From the cell containing the given text, extract its center point as [X, Y] coordinate. 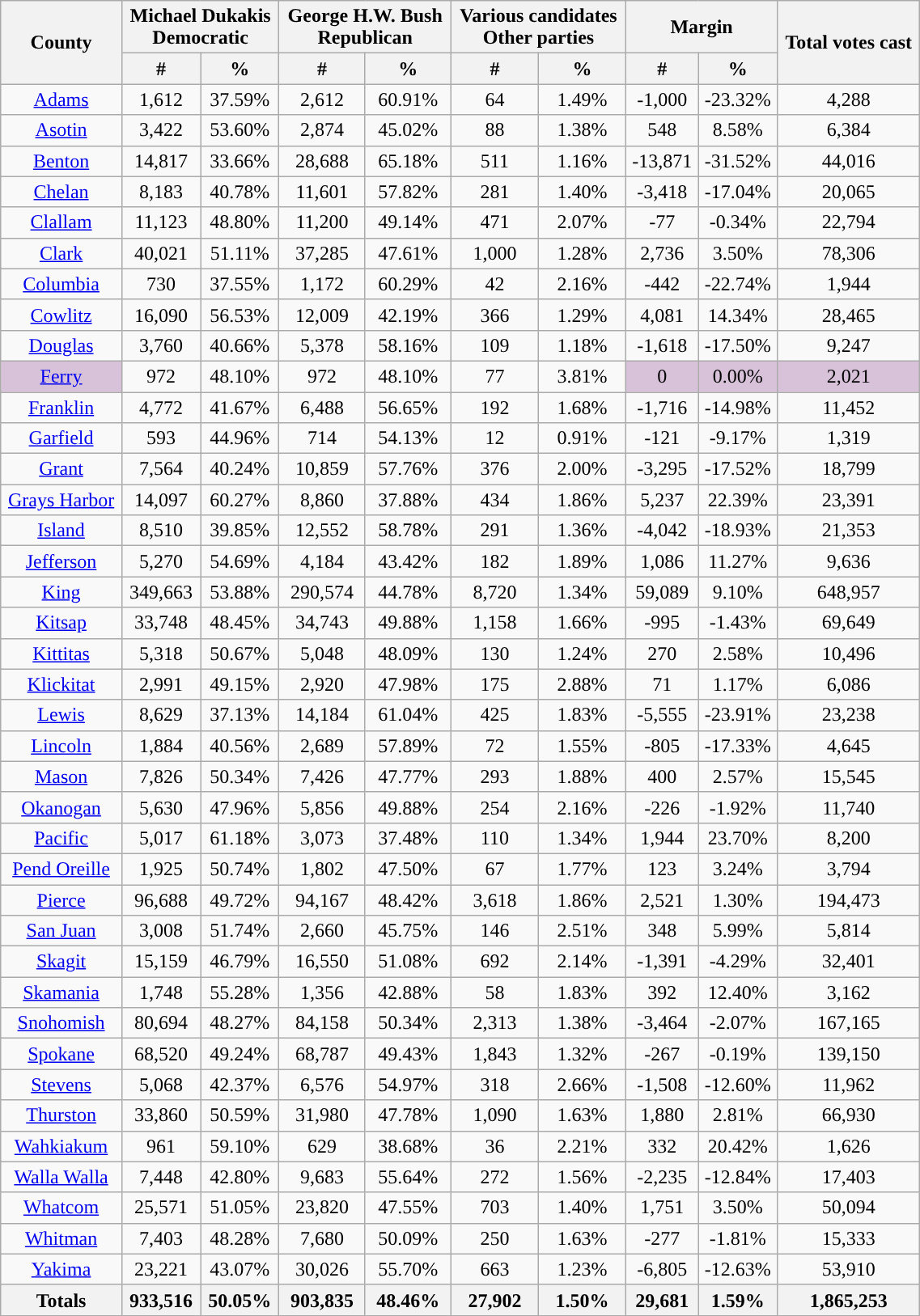
65.18% [408, 161]
2.07% [582, 222]
2.57% [738, 776]
43.07% [240, 1269]
-1,000 [662, 99]
-3,295 [662, 469]
9.10% [738, 592]
55.70% [408, 1269]
69,649 [849, 623]
1.23% [582, 1269]
8,183 [160, 192]
14,184 [322, 715]
-0.19% [738, 1054]
68,520 [160, 1054]
Jefferson [61, 561]
130 [494, 654]
Clallam [61, 222]
-77 [662, 222]
8,860 [322, 500]
1.30% [738, 900]
1,086 [662, 561]
139,150 [849, 1054]
Kitsap [61, 623]
629 [322, 1146]
23,238 [849, 715]
50.05% [240, 1300]
2,874 [322, 130]
3,073 [322, 838]
12.40% [738, 992]
6,086 [849, 684]
64 [494, 99]
8,629 [160, 715]
511 [494, 161]
3.24% [738, 869]
14.34% [738, 315]
61.18% [240, 838]
4,288 [849, 99]
1.89% [582, 561]
48.45% [240, 623]
1.32% [582, 1054]
1,626 [849, 1146]
Lincoln [61, 746]
11,452 [849, 407]
Total votes cast [849, 42]
1.29% [582, 315]
Stevens [61, 1085]
7,680 [322, 1238]
49.24% [240, 1054]
72 [494, 746]
-1,508 [662, 1085]
Grant [61, 469]
45.02% [408, 130]
5,630 [160, 807]
146 [494, 931]
7,448 [160, 1177]
67 [494, 869]
-12.84% [738, 1177]
Kittitas [61, 654]
12,552 [322, 531]
4,184 [322, 561]
250 [494, 1238]
425 [494, 715]
8.58% [738, 130]
Totals [61, 1300]
88 [494, 130]
-31.52% [738, 161]
933,516 [160, 1300]
37.59% [240, 99]
7,826 [160, 776]
5.99% [738, 931]
2,021 [849, 376]
23,820 [322, 1208]
1,158 [494, 623]
48.09% [408, 654]
1.24% [582, 654]
123 [662, 869]
2.81% [738, 1115]
2,521 [662, 900]
51.08% [408, 962]
Asotin [61, 130]
1.59% [738, 1300]
48.46% [408, 1300]
8,200 [849, 838]
44.96% [240, 438]
5,856 [322, 807]
15,159 [160, 962]
703 [494, 1208]
38.68% [408, 1146]
Okanogan [61, 807]
434 [494, 500]
1.50% [582, 1300]
3,422 [160, 130]
47.61% [408, 253]
Snohomish [61, 1023]
471 [494, 222]
84,158 [322, 1023]
58.16% [408, 345]
34,743 [322, 623]
281 [494, 192]
Michael DukakisDemocratic [201, 28]
5,270 [160, 561]
-6,805 [662, 1269]
1,090 [494, 1115]
12,009 [322, 315]
55.64% [408, 1177]
1,356 [322, 992]
42.19% [408, 315]
59.10% [240, 1146]
-17.04% [738, 192]
53.88% [240, 592]
32,401 [849, 962]
23.70% [738, 838]
43.42% [408, 561]
48.80% [240, 222]
6,576 [322, 1085]
1,884 [160, 746]
663 [494, 1269]
41.67% [240, 407]
George H.W. BushRepublican [366, 28]
58.78% [408, 531]
29,681 [662, 1300]
2.58% [738, 654]
9,636 [849, 561]
20,065 [849, 192]
Lewis [61, 715]
16,550 [322, 962]
Whatcom [61, 1208]
3,162 [849, 992]
53,910 [849, 1269]
1.17% [738, 684]
33.66% [240, 161]
60.29% [408, 284]
-13,871 [662, 161]
48.28% [240, 1238]
5,378 [322, 345]
Adams [61, 99]
77 [494, 376]
9,683 [322, 1177]
55.28% [240, 992]
61.04% [408, 715]
47.78% [408, 1115]
68,787 [322, 1054]
40.56% [240, 746]
37.13% [240, 715]
Chelan [61, 192]
County [61, 42]
730 [160, 284]
50,094 [849, 1208]
366 [494, 315]
2,689 [322, 746]
-3,418 [662, 192]
33,860 [160, 1115]
Ferry [61, 376]
11,962 [849, 1085]
28,688 [322, 161]
4,645 [849, 746]
14,097 [160, 500]
22,794 [849, 222]
-226 [662, 807]
5,318 [160, 654]
318 [494, 1085]
2,313 [494, 1023]
3,008 [160, 931]
-4.29% [738, 962]
3,760 [160, 345]
51.11% [240, 253]
42.37% [240, 1085]
51.05% [240, 1208]
692 [494, 962]
5,237 [662, 500]
Pacific [61, 838]
Various candidatesOther parties [538, 28]
Columbia [61, 284]
-23.91% [738, 715]
348 [662, 931]
57.82% [408, 192]
2,736 [662, 253]
2.66% [582, 1085]
-9.17% [738, 438]
270 [662, 654]
42.80% [240, 1177]
25,571 [160, 1208]
47.96% [240, 807]
Skamania [61, 992]
-805 [662, 746]
17,403 [849, 1177]
56.53% [240, 315]
2,660 [322, 931]
20.42% [738, 1146]
96,688 [160, 900]
9,247 [849, 345]
46.79% [240, 962]
548 [662, 130]
7,403 [160, 1238]
Klickitat [61, 684]
Douglas [61, 345]
11,123 [160, 222]
58 [494, 992]
50.74% [240, 869]
71 [662, 684]
15,545 [849, 776]
Island [61, 531]
-17.50% [738, 345]
47.98% [408, 684]
1,843 [494, 1054]
15,333 [849, 1238]
2.51% [582, 931]
10,859 [322, 469]
376 [494, 469]
47.55% [408, 1208]
3.81% [582, 376]
Whitman [61, 1238]
8,510 [160, 531]
18,799 [849, 469]
961 [160, 1146]
54.69% [240, 561]
167,165 [849, 1023]
King [61, 592]
-14.98% [738, 407]
49.72% [240, 900]
2.00% [582, 469]
1.16% [582, 161]
48.27% [240, 1023]
50.59% [240, 1115]
1,000 [494, 253]
Thurston [61, 1115]
50.09% [408, 1238]
-0.34% [738, 222]
5,048 [322, 654]
332 [662, 1146]
1.28% [582, 253]
2,612 [322, 99]
109 [494, 345]
23,391 [849, 500]
2.21% [582, 1146]
1,612 [160, 99]
36 [494, 1146]
11.27% [738, 561]
49.43% [408, 1054]
Pend Oreille [61, 869]
37,285 [322, 253]
Margin [701, 28]
28,465 [849, 315]
-18.93% [738, 531]
11,200 [322, 222]
4,081 [662, 315]
40.24% [240, 469]
-995 [662, 623]
Franklin [61, 407]
14,817 [160, 161]
60.91% [408, 99]
192 [494, 407]
31,980 [322, 1115]
194,473 [849, 900]
1.36% [582, 531]
2,920 [322, 684]
40,021 [160, 253]
1.18% [582, 345]
-1,716 [662, 407]
53.60% [240, 130]
Grays Harbor [61, 500]
714 [322, 438]
22.39% [738, 500]
16,090 [160, 315]
60.27% [240, 500]
-2,235 [662, 1177]
349,663 [160, 592]
-22.74% [738, 284]
-5,555 [662, 715]
37.48% [408, 838]
1.56% [582, 1177]
-3,464 [662, 1023]
1.88% [582, 776]
1.55% [582, 746]
78,306 [849, 253]
30,026 [322, 1269]
1,751 [662, 1208]
Garfield [61, 438]
44.78% [408, 592]
Spokane [61, 1054]
182 [494, 561]
7,564 [160, 469]
-12.63% [738, 1269]
80,694 [160, 1023]
5,814 [849, 931]
272 [494, 1177]
Pierce [61, 900]
-23.32% [738, 99]
39.85% [240, 531]
10,496 [849, 654]
42 [494, 284]
6,488 [322, 407]
-442 [662, 284]
1.49% [582, 99]
44,016 [849, 161]
-1,618 [662, 345]
Cowlitz [61, 315]
2.14% [582, 962]
3,618 [494, 900]
33,748 [160, 623]
48.42% [408, 900]
1,865,253 [849, 1300]
49.14% [408, 222]
-17.52% [738, 469]
Wahkiakum [61, 1146]
1,319 [849, 438]
1,925 [160, 869]
42.88% [408, 992]
0.00% [738, 376]
5,017 [160, 838]
6,384 [849, 130]
8,720 [494, 592]
0 [662, 376]
47.77% [408, 776]
54.13% [408, 438]
293 [494, 776]
1,748 [160, 992]
21,353 [849, 531]
Mason [61, 776]
1.66% [582, 623]
45.75% [408, 931]
57.76% [408, 469]
Yakima [61, 1269]
37.55% [240, 284]
290,574 [322, 592]
40.78% [240, 192]
7,426 [322, 776]
Skagit [61, 962]
-12.60% [738, 1085]
2,991 [160, 684]
11,601 [322, 192]
-4,042 [662, 531]
-17.33% [738, 746]
56.65% [408, 407]
49.15% [240, 684]
Benton [61, 161]
254 [494, 807]
-121 [662, 438]
Walla Walla [61, 1177]
1.68% [582, 407]
40.66% [240, 345]
648,957 [849, 592]
400 [662, 776]
59,089 [662, 592]
1,880 [662, 1115]
291 [494, 531]
-1.81% [738, 1238]
50.67% [240, 654]
23,221 [160, 1269]
Clark [61, 253]
903,835 [322, 1300]
57.89% [408, 746]
94,167 [322, 900]
392 [662, 992]
0.91% [582, 438]
47.50% [408, 869]
-1.43% [738, 623]
-267 [662, 1054]
5,068 [160, 1085]
1,802 [322, 869]
11,740 [849, 807]
1,172 [322, 284]
2.88% [582, 684]
27,902 [494, 1300]
110 [494, 838]
-1.92% [738, 807]
San Juan [61, 931]
54.97% [408, 1085]
-277 [662, 1238]
12 [494, 438]
51.74% [240, 931]
3,794 [849, 869]
175 [494, 684]
37.88% [408, 500]
4,772 [160, 407]
-1,391 [662, 962]
1.77% [582, 869]
-2.07% [738, 1023]
66,930 [849, 1115]
593 [160, 438]
